Locate the cell with the specified text and output its [X, Y] center coordinate. 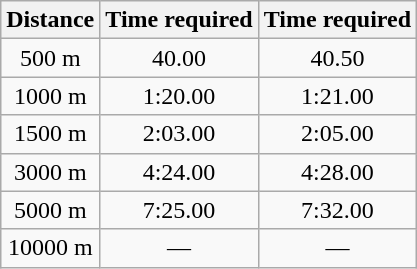
2:03.00 [179, 134]
500 m [50, 58]
Distance [50, 20]
1:21.00 [337, 96]
2:05.00 [337, 134]
7:32.00 [337, 210]
5000 m [50, 210]
4:24.00 [179, 172]
4:28.00 [337, 172]
40.50 [337, 58]
1000 m [50, 96]
3000 m [50, 172]
1500 m [50, 134]
40.00 [179, 58]
7:25.00 [179, 210]
1:20.00 [179, 96]
10000 m [50, 248]
